Find where the given text appears and provide that cell's center as [X, Y] coordinate. 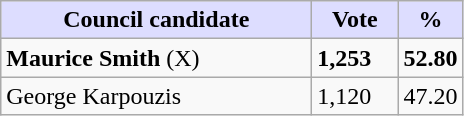
George Karpouzis [156, 96]
Vote [355, 20]
Maurice Smith (X) [156, 58]
1,120 [355, 96]
% [430, 20]
47.20 [430, 96]
52.80 [430, 58]
Council candidate [156, 20]
1,253 [355, 58]
